For the text-containing cell, return its midpoint in (X, Y) coordinate format. 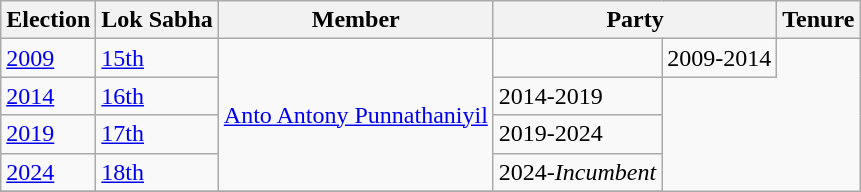
2014 (48, 96)
2009 (48, 58)
Lok Sabha (157, 20)
2024-Incumbent (577, 172)
Election (48, 20)
2009-2014 (720, 58)
15th (157, 58)
2019-2024 (577, 134)
16th (157, 96)
Anto Antony Punnathaniyil (356, 115)
Tenure (818, 20)
18th (157, 172)
2014-2019 (577, 96)
Member (356, 20)
Party (634, 20)
17th (157, 134)
2024 (48, 172)
2019 (48, 134)
